Output the [x, y] coordinate of the center of the cell containing the given text.  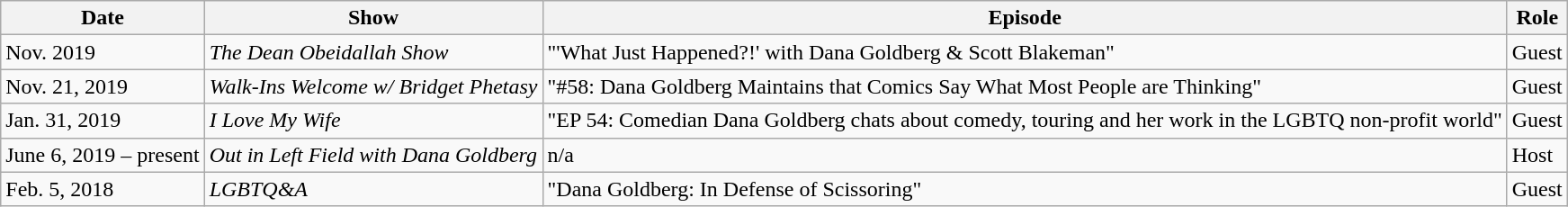
June 6, 2019 – present [103, 155]
Nov. 2019 [103, 52]
I Love My Wife [373, 121]
Episode [1025, 18]
"EP 54: Comedian Dana Goldberg chats about comedy, touring and her work in the LGBTQ non-profit world" [1025, 121]
Out in Left Field with Dana Goldberg [373, 155]
Feb. 5, 2018 [103, 189]
LGBTQ&A [373, 189]
"'What Just Happened?!' with Dana Goldberg & Scott Blakeman" [1025, 52]
n/a [1025, 155]
The Dean Obeidallah Show [373, 52]
Role [1537, 18]
"Dana Goldberg: In Defense of Scissoring" [1025, 189]
Nov. 21, 2019 [103, 86]
Date [103, 18]
"#58: Dana Goldberg Maintains that Comics Say What Most People are Thinking" [1025, 86]
Show [373, 18]
Host [1537, 155]
Walk-Ins Welcome w/ Bridget Phetasy [373, 86]
Jan. 31, 2019 [103, 121]
